Search for the cell housing the specified text and yield its [x, y] center coordinate. 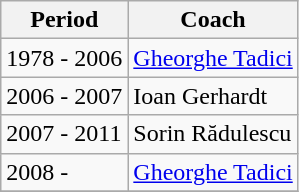
2006 - 2007 [64, 96]
2008 - [64, 172]
Coach [213, 20]
Ioan Gerhardt [213, 96]
2007 - 2011 [64, 134]
1978 - 2006 [64, 58]
Sorin Rădulescu [213, 134]
Period [64, 20]
